Pinpoint the cell where the given text exists, returning its (X, Y) midpoint coordinate. 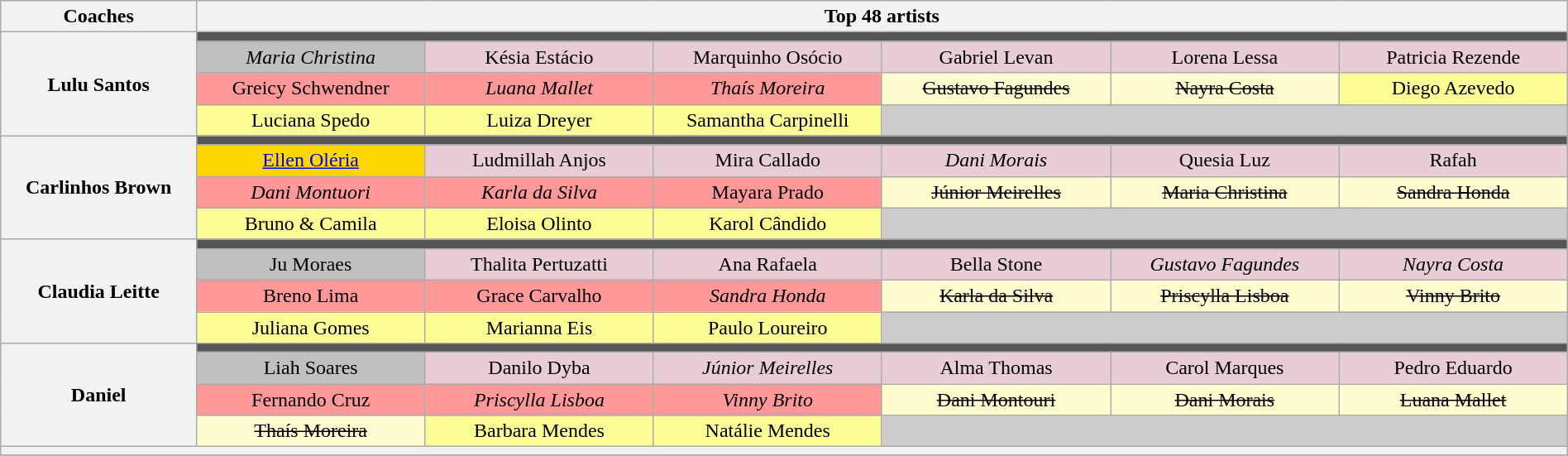
Ludmillah Anjos (539, 161)
Coaches (99, 17)
Bruno & Camila (311, 223)
Eloisa Olinto (539, 223)
Thalita Pertuzatti (539, 264)
Fernando Cruz (311, 400)
Mayara Prado (767, 192)
Alma Thomas (996, 368)
Barbara Mendes (539, 431)
Dani Montouri (996, 400)
Marquinho Osócio (767, 57)
Juliana Gomes (311, 327)
Quesia Luz (1225, 161)
Bella Stone (996, 264)
Natálie Mendes (767, 431)
Greicy Schwendner (311, 89)
Luiza Dreyer (539, 120)
Ju Moraes (311, 264)
Top 48 artists (882, 17)
Ana Rafaela (767, 264)
Liah Soares (311, 368)
Lulu Santos (99, 84)
Breno Lima (311, 295)
Rafah (1453, 161)
Marianna Eis (539, 327)
Carlinhos Brown (99, 187)
Lorena Lessa (1225, 57)
Luciana Spedo (311, 120)
Karol Cândido (767, 223)
Pedro Eduardo (1453, 368)
Patricia Rezende (1453, 57)
Carol Marques (1225, 368)
Paulo Loureiro (767, 327)
Claudia Leitte (99, 291)
Diego Azevedo (1453, 89)
Samantha Carpinelli (767, 120)
Ellen Oléria (311, 161)
Danilo Dyba (539, 368)
Grace Carvalho (539, 295)
Daniel (99, 396)
Késia Estácio (539, 57)
Mira Callado (767, 161)
Dani Montuori (311, 192)
Gabriel Levan (996, 57)
